Search for the cell housing the specified text and yield its (x, y) center coordinate. 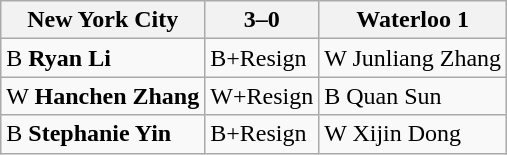
Waterloo 1 (413, 20)
W Junliang Zhang (413, 58)
New York City (103, 20)
3–0 (262, 20)
B Stephanie Yin (103, 134)
W+Resign (262, 96)
B Ryan Li (103, 58)
B Quan Sun (413, 96)
W Xijin Dong (413, 134)
W Hanchen Zhang (103, 96)
